For the text-containing cell, return its midpoint in [x, y] coordinate format. 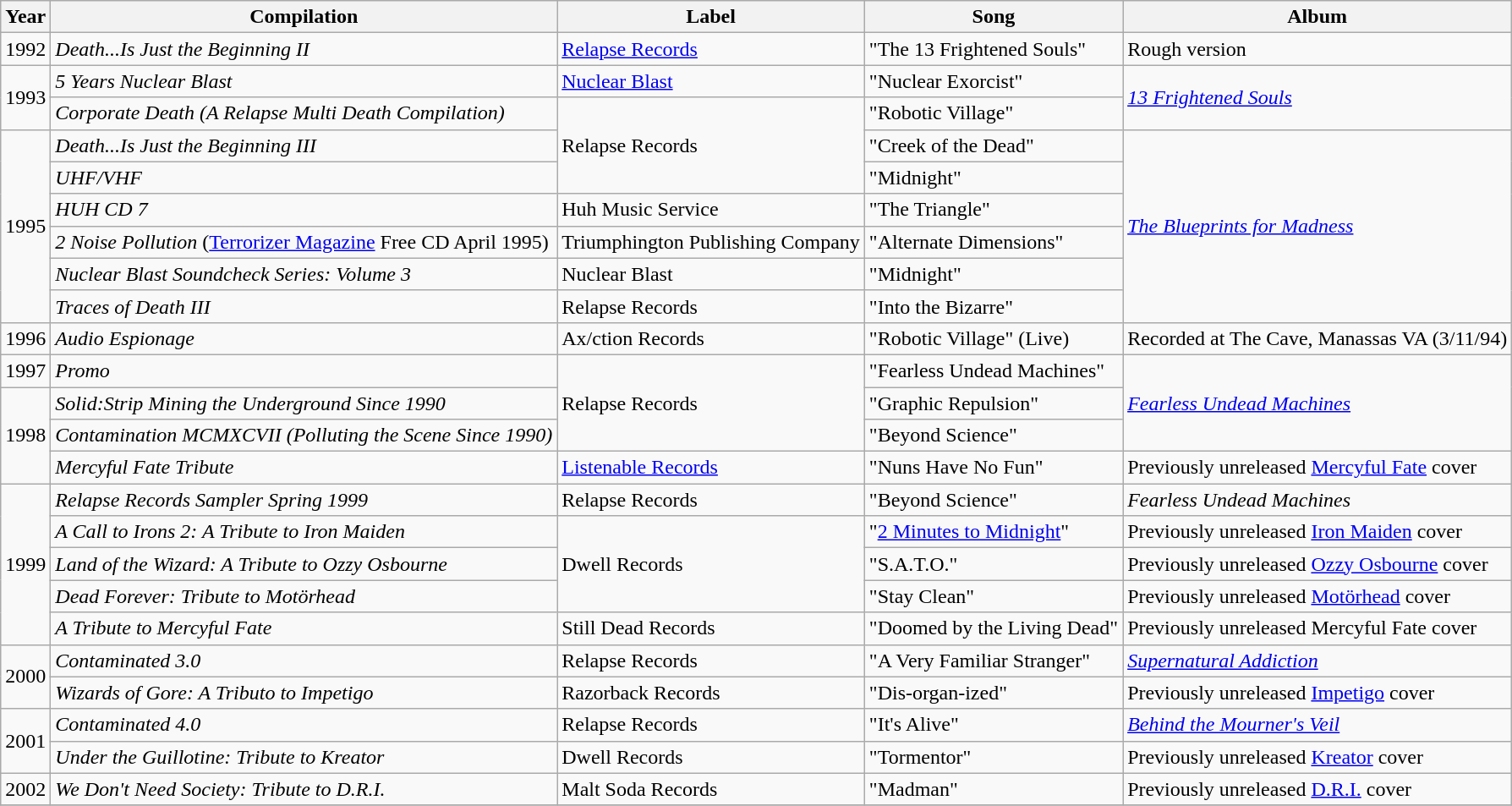
"Robotic Village" (Live) [993, 338]
Nuclear Blast Soundcheck Series: Volume 3 [304, 274]
Previously unreleased Iron Maiden cover [1318, 532]
"Fearless Undead Machines" [993, 370]
1992 [25, 49]
Song [993, 17]
Audio Espionage [304, 338]
Death...Is Just the Beginning II [304, 49]
Behind the Mourner's Veil [1318, 725]
Recorded at The Cave, Manassas VA (3/11/94) [1318, 338]
Under the Guillotine: Tribute to Kreator [304, 757]
"Robotic Village" [993, 113]
Album [1318, 17]
Year [25, 17]
Dead Forever: Tribute to Motörhead [304, 596]
Rough version [1318, 49]
1997 [25, 370]
Promo [304, 370]
"Tormentor" [993, 757]
2002 [25, 789]
Ax/ction Records [711, 338]
A Tribute to Mercyful Fate [304, 628]
Previously unreleased Impetigo cover [1318, 693]
"A Very Familiar Stranger" [993, 661]
The Blueprints for Madness [1318, 226]
1996 [25, 338]
Previously unreleased Ozzy Osbourne cover [1318, 564]
1999 [25, 564]
1993 [25, 97]
Compilation [304, 17]
Land of the Wizard: A Tribute to Ozzy Osbourne [304, 564]
5 Years Nuclear Blast [304, 81]
"The 13 Frightened Souls" [993, 49]
Label [711, 17]
Traces of Death III [304, 306]
Contamination MCMXCVII (Polluting the Scene Since 1990) [304, 436]
Supernatural Addiction [1318, 661]
Previously unreleased Kreator cover [1318, 757]
"Nuns Have No Fun" [993, 468]
Solid:Strip Mining the Underground Since 1990 [304, 403]
Corporate Death (A Relapse Multi Death Compilation) [304, 113]
"Into the Bizarre" [993, 306]
"2 Minutes to Midnight" [993, 532]
"Nuclear Exorcist" [993, 81]
Triumphington Publishing Company [711, 242]
"It's Alive" [993, 725]
"Doomed by the Living Dead" [993, 628]
"Madman" [993, 789]
Previously unreleased Motörhead cover [1318, 596]
"Creek of the Dead" [993, 145]
"S.A.T.O." [993, 564]
Wizards of Gore: A Tributo to Impetigo [304, 693]
Malt Soda Records [711, 789]
Relapse Records Sampler Spring 1999 [304, 500]
2 Noise Pollution (Terrorizer Magazine Free CD April 1995) [304, 242]
"Alternate Dimensions" [993, 242]
Mercyful Fate Tribute [304, 468]
We Don't Need Society: Tribute to D.R.I. [304, 789]
Previously unreleased D.R.I. cover [1318, 789]
UHF/VHF [304, 178]
Contaminated 3.0 [304, 661]
Still Dead Records [711, 628]
"Graphic Repulsion" [993, 403]
13 Frightened Souls [1318, 97]
A Call to Irons 2: A Tribute to Iron Maiden [304, 532]
"Stay Clean" [993, 596]
1998 [25, 436]
"The Triangle" [993, 210]
Contaminated 4.0 [304, 725]
1995 [25, 226]
Listenable Records [711, 468]
"Dis-organ-ized" [993, 693]
Death...Is Just the Beginning III [304, 145]
Razorback Records [711, 693]
2001 [25, 741]
2000 [25, 677]
HUH CD 7 [304, 210]
Huh Music Service [711, 210]
